Detect which cell encompasses the target text, then output its [x, y] center coordinate. 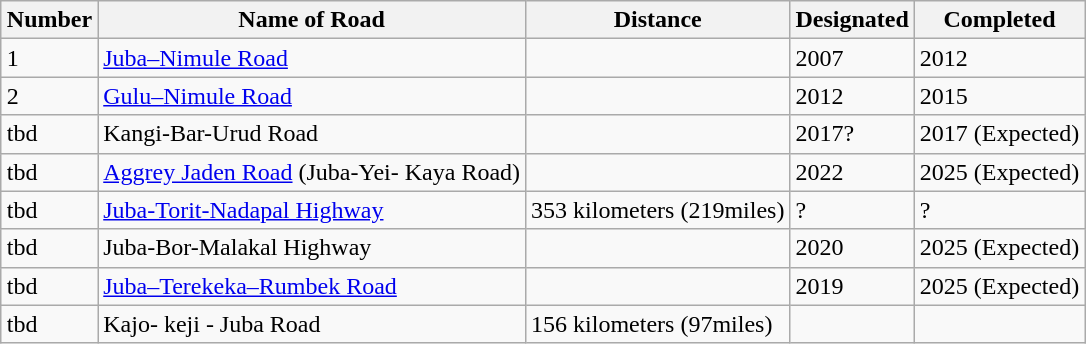
2020 [852, 248]
Juba–Nimule Road [312, 58]
Kangi-Bar-Urud Road [312, 134]
2017 (Expected) [999, 134]
156 kilometers (97miles) [658, 324]
353 kilometers (219miles) [658, 210]
Number [49, 20]
2007 [852, 58]
Aggrey Jaden Road (Juba-Yei- Kaya Road) [312, 172]
Completed [999, 20]
2022 [852, 172]
Designated [852, 20]
Kajo- keji - Juba Road [312, 324]
2015 [999, 96]
Distance [658, 20]
2 [49, 96]
2019 [852, 286]
2017? [852, 134]
Juba-Torit-Nadapal Highway [312, 210]
Juba-Bor-Malakal Highway [312, 248]
Juba–Terekeka–Rumbek Road [312, 286]
1 [49, 58]
Gulu–Nimule Road [312, 96]
Name of Road [312, 20]
